For the text-containing cell, return its midpoint in [x, y] coordinate format. 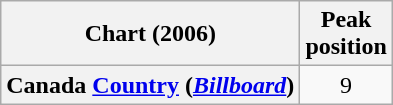
Chart (2006) [150, 34]
Peakposition [346, 34]
9 [346, 85]
Canada Country (Billboard) [150, 85]
